Determine the (X, Y) coordinate at the center of the cell enclosing the given text.  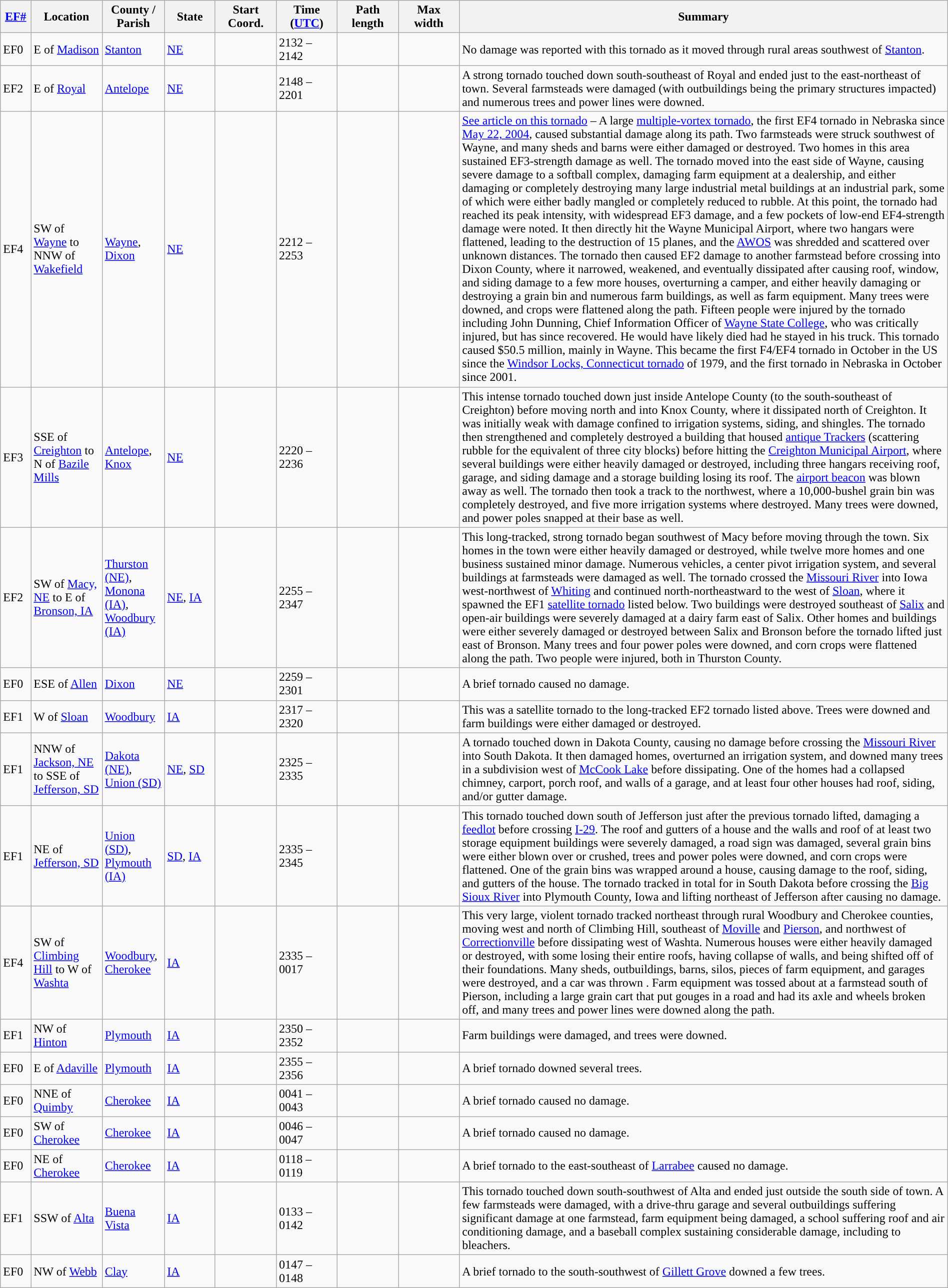
SW of Macy, NE to E of Bronson, IA (66, 598)
SW of Cherokee (66, 1134)
SSW of Alta (66, 1219)
2132 – 2142 (307, 49)
NW of Webb (66, 1272)
2255 – 2347 (307, 598)
0041 – 0043 (307, 1101)
Stanton (133, 49)
Wayne, Dixon (133, 249)
SW of Wayne to NNW of Wakefield (66, 249)
Antelope (133, 88)
E of Madison (66, 49)
NW of Hinton (66, 1036)
Union (SD), Plymouth (IA) (133, 856)
2220 – 2236 (307, 457)
Clay (133, 1272)
W of Sloan (66, 717)
Location (66, 17)
E of Adaville (66, 1068)
NE, IA (190, 598)
0118 – 0119 (307, 1166)
E of Royal (66, 88)
2335 – 2345 (307, 856)
Woodbury (133, 717)
SW of Climbing Hill to W of Washta (66, 963)
Summary (704, 17)
Thurston (NE), Monona (IA), Woodbury (IA) (133, 598)
2350 – 2352 (307, 1036)
0133 – 0142 (307, 1219)
Antelope, Knox (133, 457)
Dakota (NE), Union (SD) (133, 769)
2325 – 2335 (307, 769)
NE of Jefferson, SD (66, 856)
SSE of Creighton to N of Bazile Mills (66, 457)
Time (UTC) (307, 17)
EF# (16, 17)
Max width (429, 17)
0046 – 0047 (307, 1134)
NNE of Quimby (66, 1101)
Buena Vista (133, 1219)
County / Parish (133, 17)
A brief tornado downed several trees. (704, 1068)
Path length (368, 17)
Dixon (133, 684)
This was a satellite tornado to the long-tracked EF2 tornado listed above. Trees were downed and farm buildings were either damaged or destroyed. (704, 717)
ESE of Allen (66, 684)
NE, SD (190, 769)
State (190, 17)
0147 – 0148 (307, 1272)
SD, IA (190, 856)
2355 – 2356 (307, 1068)
EF3 (16, 457)
Woodbury, Cherokee (133, 963)
2259 – 2301 (307, 684)
A brief tornado to the east-southeast of Larrabee caused no damage. (704, 1166)
2212 – 2253 (307, 249)
Farm buildings were damaged, and trees were downed. (704, 1036)
NE of Cherokee (66, 1166)
2317 – 2320 (307, 717)
A brief tornado to the south-southwest of Gillett Grove downed a few trees. (704, 1272)
Start Coord. (245, 17)
2148 – 2201 (307, 88)
2335 – 0017 (307, 963)
No damage was reported with this tornado as it moved through rural areas southwest of Stanton. (704, 49)
NNW of Jackson, NE to SSE of Jefferson, SD (66, 769)
